Scan for the cell matching the given text and deliver its (X, Y) coordinate at center. 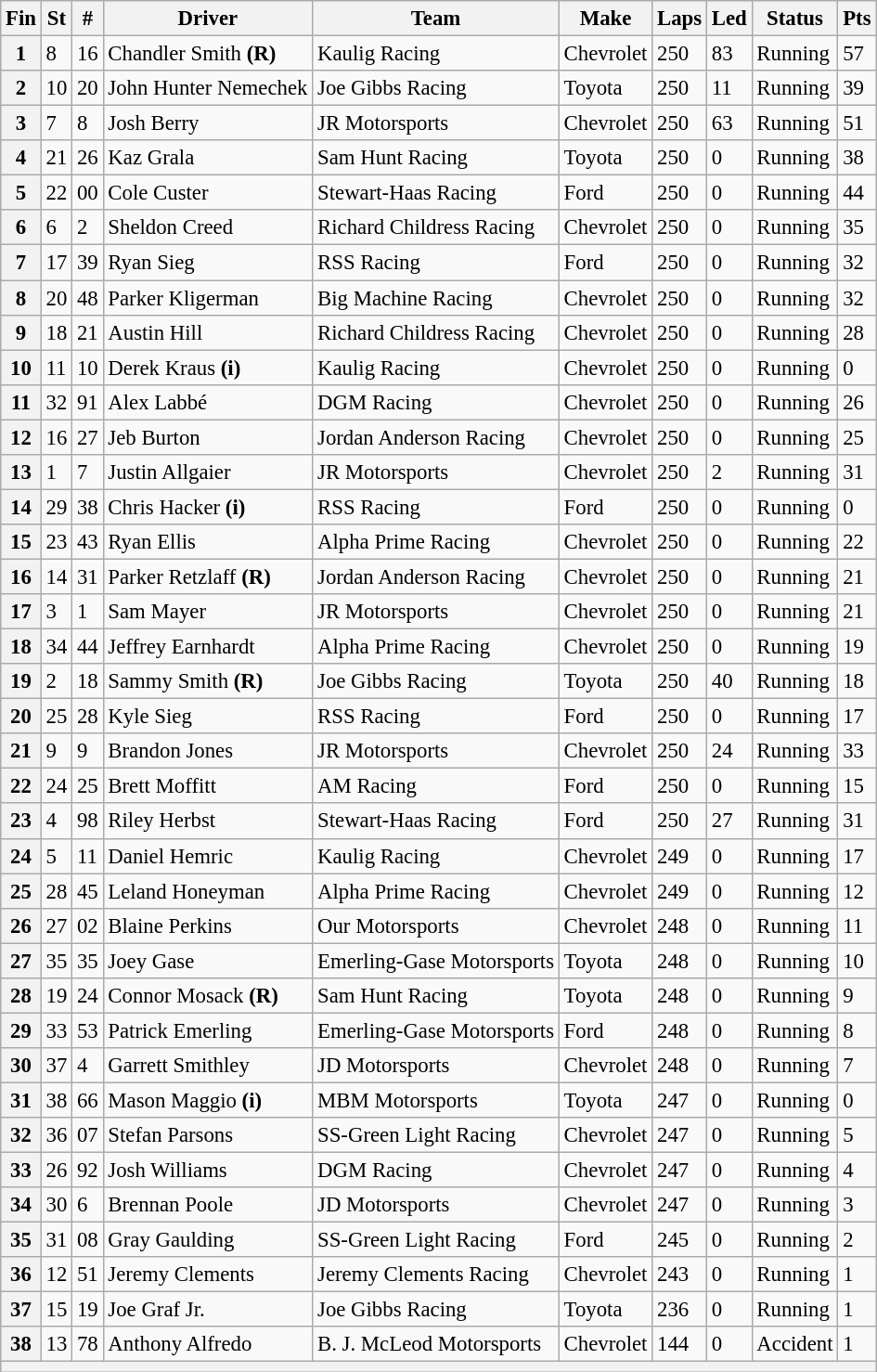
243 (679, 1275)
Sam Mayer (208, 612)
92 (87, 1171)
63 (729, 123)
Parker Retzlaff (R) (208, 576)
144 (679, 1345)
Connor Mosack (R) (208, 996)
Jeremy Clements Racing (436, 1275)
Parker Kligerman (208, 298)
Jeremy Clements (208, 1275)
Led (729, 19)
245 (679, 1240)
Mason Maggio (i) (208, 1100)
Brennan Poole (208, 1205)
Daniel Hemric (208, 856)
Team (436, 19)
John Hunter Nemechek (208, 88)
Cole Custer (208, 193)
Stefan Parsons (208, 1135)
Sheldon Creed (208, 227)
Chandler Smith (R) (208, 54)
02 (87, 925)
91 (87, 402)
08 (87, 1240)
Anthony Alfredo (208, 1345)
53 (87, 1030)
Josh Berry (208, 123)
Brandon Jones (208, 751)
Chris Hacker (i) (208, 507)
98 (87, 822)
MBM Motorsports (436, 1100)
B. J. McLeod Motorsports (436, 1345)
48 (87, 298)
Patrick Emerling (208, 1030)
Kaz Grala (208, 158)
Garrett Smithley (208, 1066)
Gray Gaulding (208, 1240)
40 (729, 681)
57 (858, 54)
43 (87, 542)
Blaine Perkins (208, 925)
Ryan Sieg (208, 263)
00 (87, 193)
Laps (679, 19)
66 (87, 1100)
Alex Labbé (208, 402)
Joe Graf Jr. (208, 1310)
Riley Herbst (208, 822)
45 (87, 891)
Jeb Burton (208, 437)
Jeffrey Earnhardt (208, 647)
Accident (794, 1345)
Austin Hill (208, 332)
Driver (208, 19)
# (87, 19)
Fin (21, 19)
Leland Honeyman (208, 891)
78 (87, 1345)
St (56, 19)
Sammy Smith (R) (208, 681)
07 (87, 1135)
Joey Gase (208, 961)
Status (794, 19)
Justin Allgaier (208, 472)
Ryan Ellis (208, 542)
Kyle Sieg (208, 717)
AM Racing (436, 786)
83 (729, 54)
Pts (858, 19)
Make (605, 19)
Josh Williams (208, 1171)
Big Machine Racing (436, 298)
Our Motorsports (436, 925)
236 (679, 1310)
Brett Moffitt (208, 786)
Derek Kraus (i) (208, 368)
